Search for the cell housing the specified text and yield its (x, y) center coordinate. 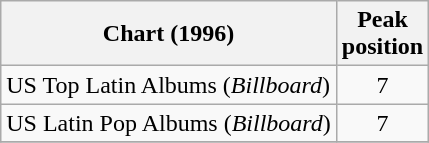
Chart (1996) (169, 34)
US Latin Pop Albums (Billboard) (169, 123)
US Top Latin Albums (Billboard) (169, 85)
Peakposition (382, 34)
